Capture the cell that displays the provided text and extract its (X, Y) central coordinate. 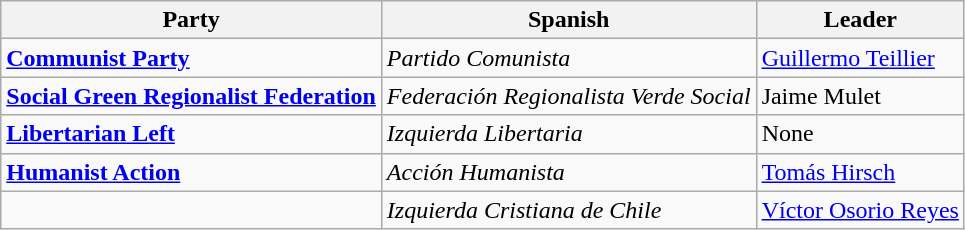
Spanish (568, 20)
Izquierda Cristiana de Chile (568, 210)
Guillermo Teillier (860, 58)
Leader (860, 20)
Víctor Osorio Reyes (860, 210)
Federación Regionalista Verde Social (568, 96)
Jaime Mulet (860, 96)
Humanist Action (192, 172)
Party (192, 20)
Libertarian Left (192, 134)
Partido Comunista (568, 58)
Tomás Hirsch (860, 172)
Izquierda Libertaria (568, 134)
None (860, 134)
Acción Humanista (568, 172)
Communist Party (192, 58)
Social Green Regionalist Federation (192, 96)
